Search for the cell housing the specified text and yield its (x, y) center coordinate. 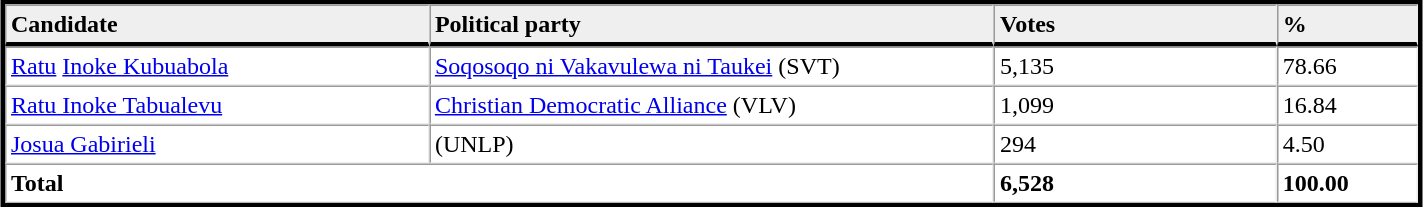
(UNLP) (712, 144)
5,135 (1136, 66)
Votes (1136, 25)
Ratu Inoke Tabualevu (217, 106)
6,528 (1136, 184)
Soqosoqo ni Vakavulewa ni Taukei (SVT) (712, 66)
4.50 (1348, 144)
1,099 (1136, 106)
16.84 (1348, 106)
78.66 (1348, 66)
% (1348, 25)
Candidate (217, 25)
Total (500, 184)
Ratu Inoke Kubuabola (217, 66)
Josua Gabirieli (217, 144)
Christian Democratic Alliance (VLV) (712, 106)
Political party (712, 25)
294 (1136, 144)
100.00 (1348, 184)
